Output the (x, y) coordinate of the center of the cell containing the given text.  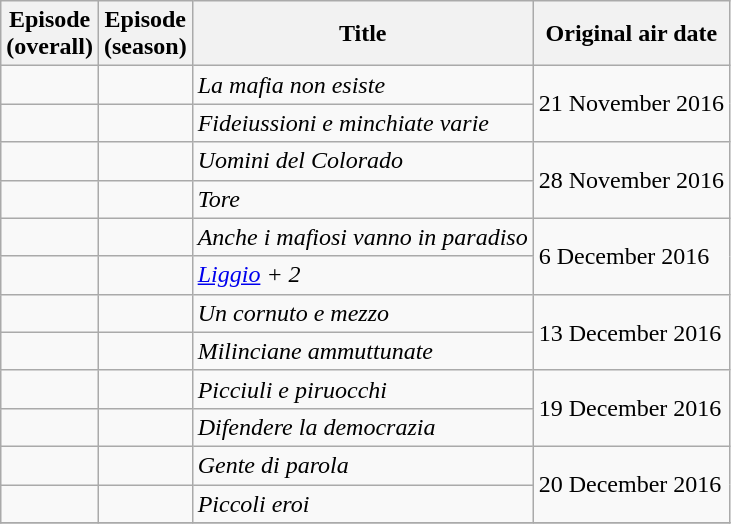
19 December 2016 (631, 408)
Episode (season) (145, 34)
20 December 2016 (631, 484)
Original air date (631, 34)
Un cornuto e mezzo (362, 313)
Tore (362, 199)
21 November 2016 (631, 104)
Title (362, 34)
Anche i mafiosi vanno in paradiso (362, 237)
Episode (overall) (50, 34)
Milinciane ammuttunate (362, 351)
Piccoli eroi (362, 503)
Difendere la democrazia (362, 427)
Picciuli e piruocchi (362, 389)
La mafia non esiste (362, 85)
Fideiussioni e minchiate varie (362, 123)
Uomini del Colorado (362, 161)
28 November 2016 (631, 180)
Gente di parola (362, 465)
6 December 2016 (631, 256)
13 December 2016 (631, 332)
Liggio + 2 (362, 275)
